Search for the cell housing the specified text and yield its (X, Y) center coordinate. 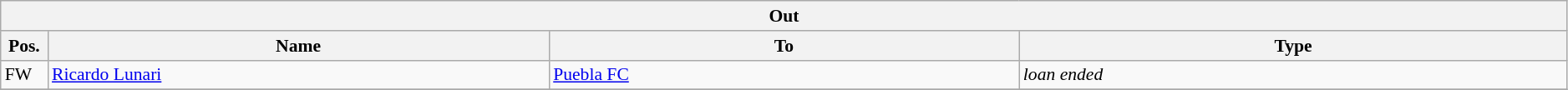
To (784, 46)
FW (24, 75)
Puebla FC (784, 75)
Ricardo Lunari (298, 75)
Type (1293, 46)
loan ended (1293, 75)
Pos. (24, 46)
Out (784, 16)
Name (298, 46)
